For the text-containing cell, return its midpoint in [x, y] coordinate format. 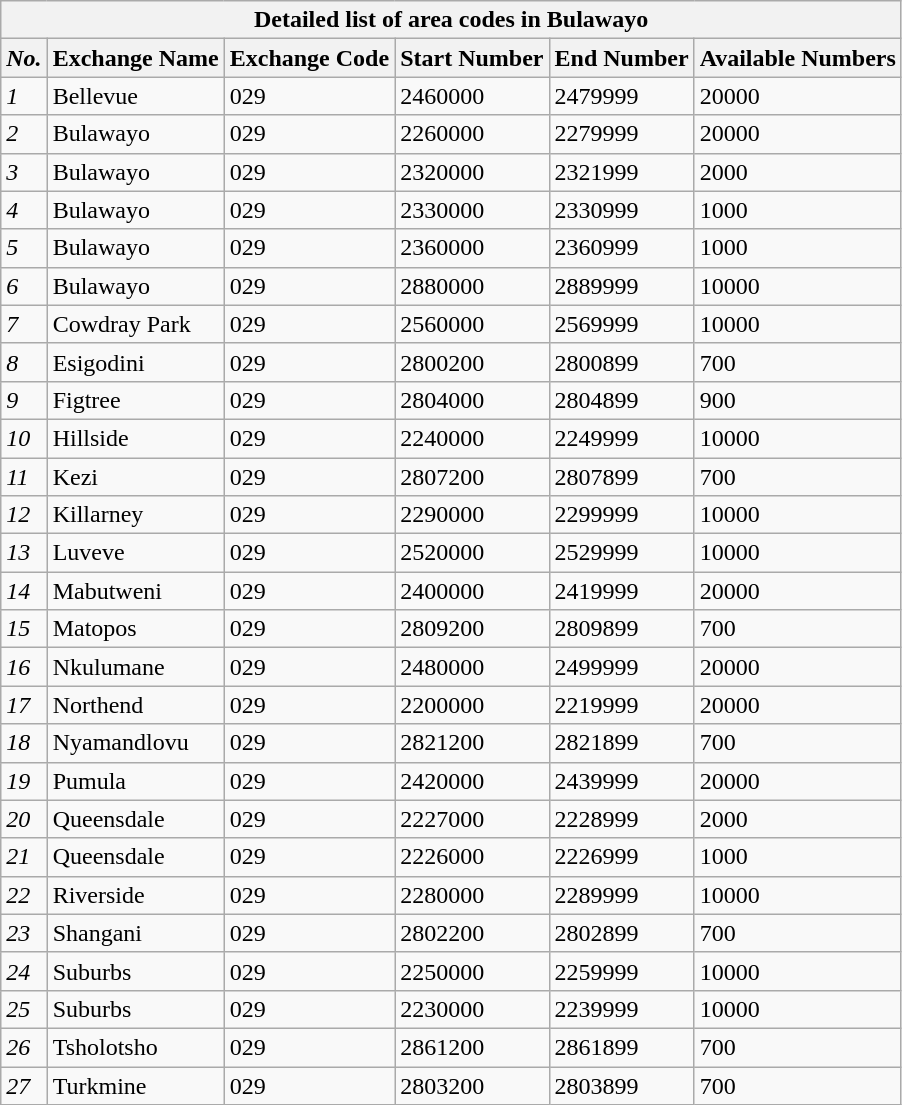
5 [24, 248]
2804899 [622, 400]
2439999 [622, 781]
2299999 [622, 515]
2227000 [472, 819]
Kezi [136, 477]
2889999 [622, 286]
2499999 [622, 667]
2321999 [622, 172]
27 [24, 1085]
2289999 [622, 895]
22 [24, 895]
2529999 [622, 553]
Nkulumane [136, 667]
2280000 [472, 895]
2249999 [622, 438]
2802899 [622, 933]
7 [24, 324]
Turkmine [136, 1085]
Pumula [136, 781]
End Number [622, 58]
2803200 [472, 1085]
8 [24, 362]
13 [24, 553]
2240000 [472, 438]
2250000 [472, 971]
2200000 [472, 705]
Exchange Name [136, 58]
25 [24, 1009]
2320000 [472, 172]
Bellevue [136, 96]
Hillside [136, 438]
Tsholotsho [136, 1047]
2807899 [622, 477]
Figtree [136, 400]
17 [24, 705]
26 [24, 1047]
2460000 [472, 96]
2419999 [622, 591]
2259999 [622, 971]
2569999 [622, 324]
2560000 [472, 324]
6 [24, 286]
16 [24, 667]
2330000 [472, 210]
2802200 [472, 933]
2260000 [472, 134]
2803899 [622, 1085]
Riverside [136, 895]
2226999 [622, 857]
2219999 [622, 705]
Exchange Code [309, 58]
Cowdray Park [136, 324]
15 [24, 629]
21 [24, 857]
24 [24, 971]
2400000 [472, 591]
2279999 [622, 134]
2804000 [472, 400]
2821899 [622, 743]
Nyamandlovu [136, 743]
2480000 [472, 667]
19 [24, 781]
Mabutweni [136, 591]
No. [24, 58]
2809200 [472, 629]
2226000 [472, 857]
20 [24, 819]
23 [24, 933]
Start Number [472, 58]
12 [24, 515]
2330999 [622, 210]
2861200 [472, 1047]
9 [24, 400]
900 [798, 400]
2228999 [622, 819]
2360000 [472, 248]
Shangani [136, 933]
10 [24, 438]
2230000 [472, 1009]
18 [24, 743]
14 [24, 591]
Luveve [136, 553]
11 [24, 477]
2807200 [472, 477]
2290000 [472, 515]
Esigodini [136, 362]
Matopos [136, 629]
2 [24, 134]
2809899 [622, 629]
2520000 [472, 553]
Northend [136, 705]
2800899 [622, 362]
4 [24, 210]
2479999 [622, 96]
2880000 [472, 286]
Killarney [136, 515]
2360999 [622, 248]
Detailed list of area codes in Bulawayo [452, 20]
1 [24, 96]
2239999 [622, 1009]
3 [24, 172]
2821200 [472, 743]
2420000 [472, 781]
2861899 [622, 1047]
Available Numbers [798, 58]
2800200 [472, 362]
